Scan for the cell matching the given text and deliver its [x, y] coordinate at center. 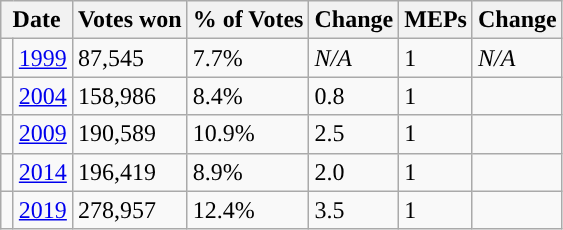
3.5 [354, 210]
190,589 [130, 134]
Date [37, 20]
2.0 [354, 172]
196,419 [130, 172]
MEPs [436, 20]
0.8 [354, 96]
8.9% [248, 172]
2014 [42, 172]
158,986 [130, 96]
87,545 [130, 58]
278,957 [130, 210]
Votes won [130, 20]
1999 [42, 58]
8.4% [248, 96]
2019 [42, 210]
10.9% [248, 134]
2004 [42, 96]
% of Votes [248, 20]
2009 [42, 134]
12.4% [248, 210]
2.5 [354, 134]
7.7% [248, 58]
